Locate the cell with the specified text and output its [x, y] center coordinate. 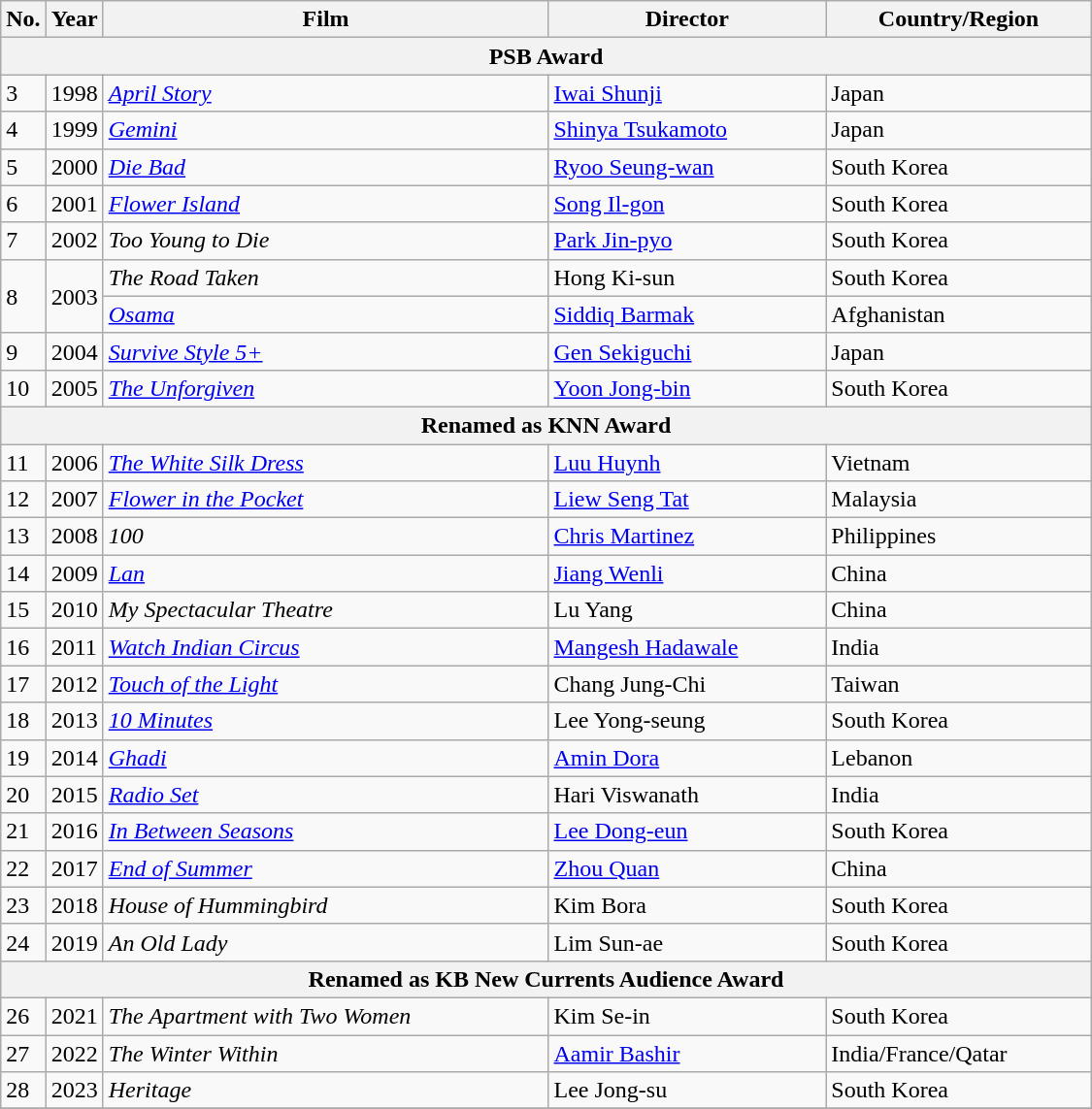
Too Young to Die [326, 241]
Philippines [959, 537]
End of Summer [326, 868]
7 [23, 241]
No. [23, 19]
2006 [74, 463]
The Unforgiven [326, 388]
2000 [74, 167]
2013 [74, 721]
Lee Jong-su [687, 1091]
Taiwan [959, 684]
An Old Lady [326, 942]
28 [23, 1091]
12 [23, 500]
PSB Award [546, 56]
Renamed as KB New Currents Audience Award [546, 979]
17 [23, 684]
Lan [326, 573]
6 [23, 204]
Kim Bora [687, 905]
4 [23, 130]
21 [23, 832]
Director [687, 19]
The Winter Within [326, 1053]
Vietnam [959, 463]
2008 [74, 537]
3 [23, 93]
100 [326, 537]
2002 [74, 241]
Survive Style 5+ [326, 351]
Hong Ki-sun [687, 277]
Lebanon [959, 758]
House of Hummingbird [326, 905]
Aamir Bashir [687, 1053]
April Story [326, 93]
10 [23, 388]
Jiang Wenli [687, 573]
Song Il-gon [687, 204]
Lu Yang [687, 610]
Year [74, 19]
2009 [74, 573]
Iwai Shunji [687, 93]
Lim Sun-ae [687, 942]
Park Jin-pyo [687, 241]
Chang Jung-Chi [687, 684]
Luu Huynh [687, 463]
Liew Seng Tat [687, 500]
Country/Region [959, 19]
Gen Sekiguchi [687, 351]
9 [23, 351]
Amin Dora [687, 758]
The White Silk Dress [326, 463]
Mangesh Hadawale [687, 647]
2015 [74, 795]
20 [23, 795]
10 Minutes [326, 721]
8 [23, 296]
1998 [74, 93]
In Between Seasons [326, 832]
19 [23, 758]
Lee Yong-seung [687, 721]
Die Bad [326, 167]
2001 [74, 204]
Renamed as KNN Award [546, 425]
1999 [74, 130]
2011 [74, 647]
Lee Dong-eun [687, 832]
Chris Martinez [687, 537]
Flower Island [326, 204]
2017 [74, 868]
23 [23, 905]
India/France/Qatar [959, 1053]
2003 [74, 296]
2021 [74, 1016]
Osama [326, 314]
Ghadi [326, 758]
Siddiq Barmak [687, 314]
Yoon Jong-bin [687, 388]
Afghanistan [959, 314]
Malaysia [959, 500]
Watch Indian Circus [326, 647]
Radio Set [326, 795]
Gemini [326, 130]
2023 [74, 1091]
My Spectacular Theatre [326, 610]
Film [326, 19]
Flower in the Pocket [326, 500]
5 [23, 167]
22 [23, 868]
2018 [74, 905]
Shinya Tsukamoto [687, 130]
2022 [74, 1053]
14 [23, 573]
26 [23, 1016]
2005 [74, 388]
The Apartment with Two Women [326, 1016]
Hari Viswanath [687, 795]
The Road Taken [326, 277]
2019 [74, 942]
Kim Se-in [687, 1016]
18 [23, 721]
16 [23, 647]
15 [23, 610]
13 [23, 537]
Zhou Quan [687, 868]
Heritage [326, 1091]
Touch of the Light [326, 684]
Ryoo Seung-wan [687, 167]
2016 [74, 832]
11 [23, 463]
2012 [74, 684]
2007 [74, 500]
24 [23, 942]
2010 [74, 610]
27 [23, 1053]
2004 [74, 351]
2014 [74, 758]
